From the cell containing the given text, extract its center point as [x, y] coordinate. 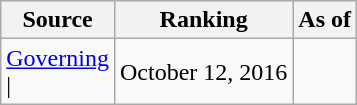
October 12, 2016 [203, 72]
As of [325, 20]
Ranking [203, 20]
Source [58, 20]
Governing| [58, 72]
